For the text-containing cell, return its midpoint in [x, y] coordinate format. 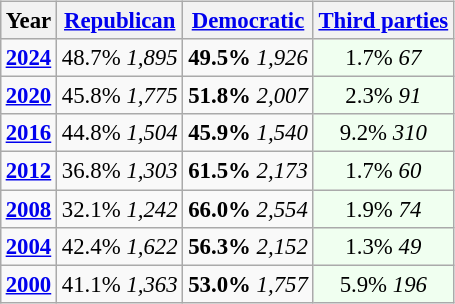
1.9% 74 [383, 209]
61.5% 2,173 [248, 171]
Democratic [248, 21]
45.8% 1,775 [120, 96]
Republican [120, 21]
56.3% 2,152 [248, 246]
53.0% 1,757 [248, 284]
2.3% 91 [383, 96]
Third parties [383, 21]
9.2% 310 [383, 133]
66.0% 2,554 [248, 209]
44.8% 1,504 [120, 133]
1.7% 67 [383, 58]
41.1% 1,363 [120, 284]
2012 [28, 171]
45.9% 1,540 [248, 133]
Year [28, 21]
49.5% 1,926 [248, 58]
48.7% 1,895 [120, 58]
5.9% 196 [383, 284]
2020 [28, 96]
36.8% 1,303 [120, 171]
2024 [28, 58]
42.4% 1,622 [120, 246]
1.7% 60 [383, 171]
1.3% 49 [383, 246]
2016 [28, 133]
51.8% 2,007 [248, 96]
2008 [28, 209]
2004 [28, 246]
2000 [28, 284]
32.1% 1,242 [120, 209]
